Find where the given text appears and provide that cell's center as (X, Y) coordinate. 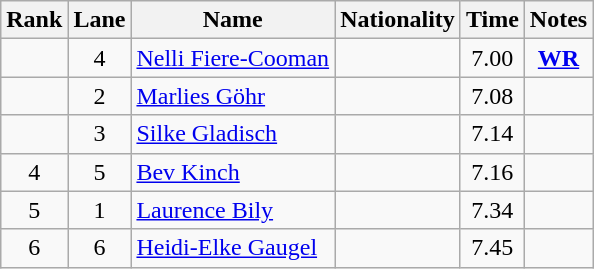
Nationality (398, 20)
Name (233, 20)
Lane (100, 20)
2 (100, 96)
Nelli Fiere-Cooman (233, 58)
WR (558, 58)
7.08 (492, 96)
7.45 (492, 248)
7.34 (492, 210)
Notes (558, 20)
Silke Gladisch (233, 134)
7.00 (492, 58)
Bev Kinch (233, 172)
Time (492, 20)
3 (100, 134)
Marlies Göhr (233, 96)
7.16 (492, 172)
Rank (34, 20)
Heidi-Elke Gaugel (233, 248)
7.14 (492, 134)
Laurence Bily (233, 210)
1 (100, 210)
